Locate the cell with the specified text and output its [x, y] center coordinate. 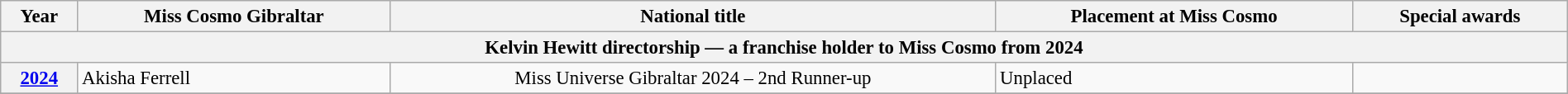
Special awards [1460, 16]
2024 [40, 78]
Akisha Ferrell [234, 78]
Kelvin Hewitt directorship — a franchise holder to Miss Cosmo from 2024 [784, 48]
Year [40, 16]
National title [693, 16]
Miss Universe Gibraltar 2024 – 2nd Runner-up [693, 78]
Placement at Miss Cosmo [1174, 16]
Miss Cosmo Gibraltar [234, 16]
Unplaced [1174, 78]
